Pinpoint the cell where the given text exists, returning its [x, y] midpoint coordinate. 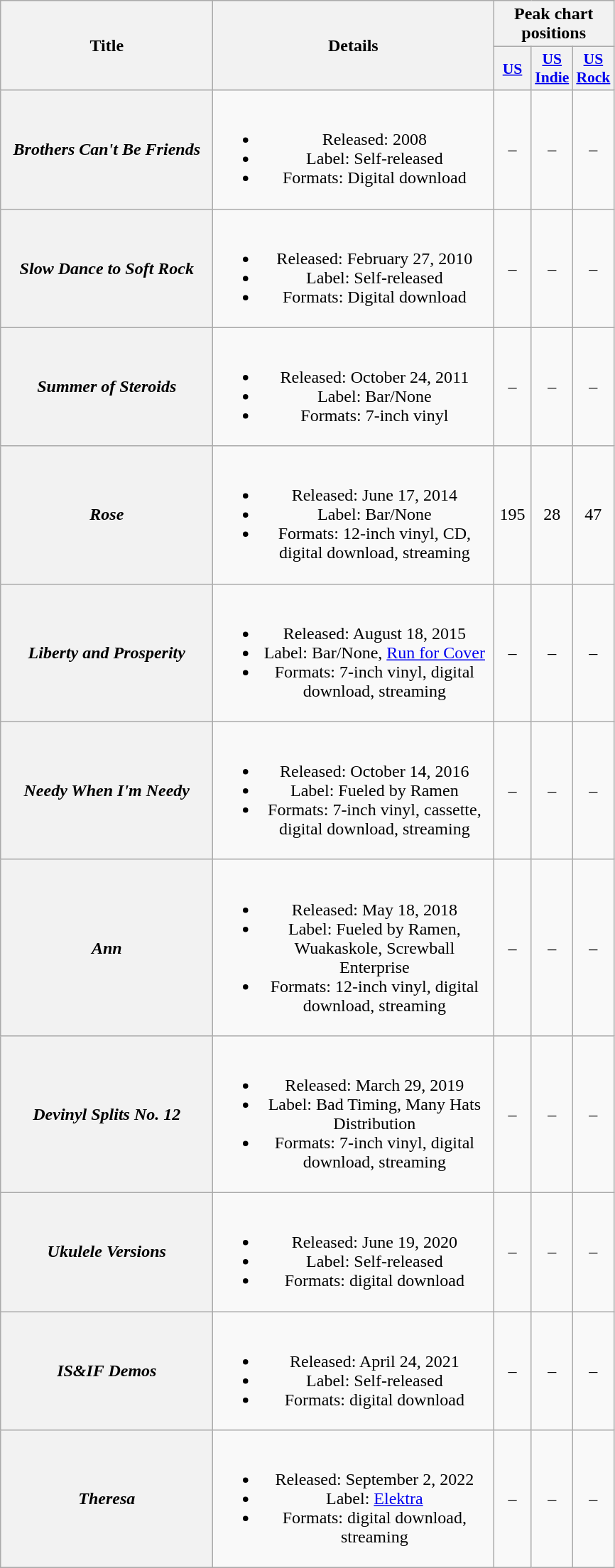
Title [107, 45]
Released: June 17, 2014Label: Bar/NoneFormats: 12-inch vinyl, CD, digital download, streaming [354, 515]
Released: May 18, 2018Label: Fueled by Ramen, Wuakaskole, Screwball EnterpriseFormats: 12-inch vinyl, digital download, streaming [354, 947]
Devinyl Splits No. 12 [107, 1114]
Rose [107, 515]
Theresa [107, 1499]
Released: October 14, 2016Label: Fueled by RamenFormats: 7-inch vinyl, cassette, digital download, streaming [354, 790]
Released: June 19, 2020Label: Self-releasedFormats: digital download [354, 1251]
Ann [107, 947]
Released: March 29, 2019Label: Bad Timing, Many Hats DistributionFormats: 7-inch vinyl, digital download, streaming [354, 1114]
Liberty and Prosperity [107, 653]
Released: October 24, 2011Label: Bar/NoneFormats: 7-inch vinyl [354, 386]
Released: April 24, 2021Label: Self-releasedFormats: digital download [354, 1371]
Released: 2008Label: Self-releasedFormats: Digital download [354, 149]
Needy When I'm Needy [107, 790]
Brothers Can't Be Friends [107, 149]
28 [552, 515]
IS&IF Demos [107, 1371]
Summer of Steroids [107, 386]
Ukulele Versions [107, 1251]
195 [513, 515]
USIndie [552, 68]
Details [354, 45]
US [513, 68]
Peak chart positions [554, 24]
Released: August 18, 2015Label: Bar/None, Run for CoverFormats: 7-inch vinyl, digital download, streaming [354, 653]
Slow Dance to Soft Rock [107, 268]
USRock [593, 68]
Released: February 27, 2010Label: Self-releasedFormats: Digital download [354, 268]
Released: September 2, 2022Label: ElektraFormats: digital download, streaming [354, 1499]
47 [593, 515]
